Locate the cell with the specified text and output its [x, y] center coordinate. 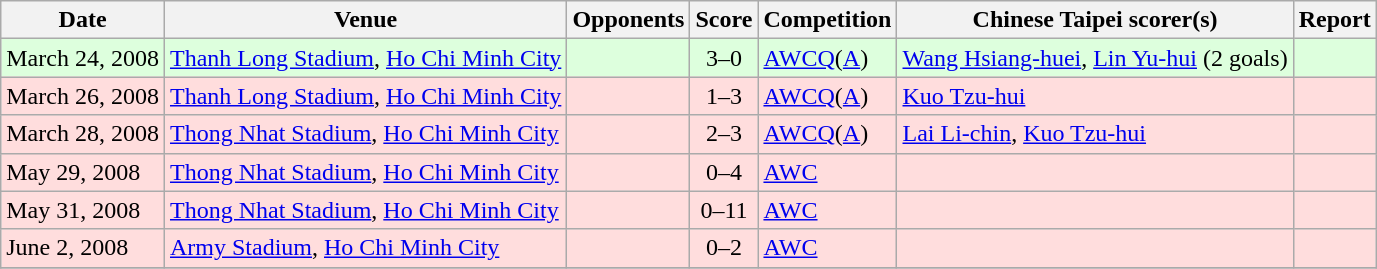
Date [83, 20]
Score [724, 20]
0–11 [724, 210]
Wang Hsiang-huei, Lin Yu-hui (2 goals) [1095, 58]
Competition [828, 20]
Lai Li-chin, Kuo Tzu-hui [1095, 134]
Army Stadium, Ho Chi Minh City [365, 248]
0–4 [724, 172]
May 31, 2008 [83, 210]
March 24, 2008 [83, 58]
2–3 [724, 134]
Opponents [628, 20]
1–3 [724, 96]
June 2, 2008 [83, 248]
March 26, 2008 [83, 96]
Venue [365, 20]
Chinese Taipei scorer(s) [1095, 20]
Report [1334, 20]
3–0 [724, 58]
March 28, 2008 [83, 134]
May 29, 2008 [83, 172]
Kuo Tzu-hui [1095, 96]
0–2 [724, 248]
